Locate the cell with the specified text and output its [x, y] center coordinate. 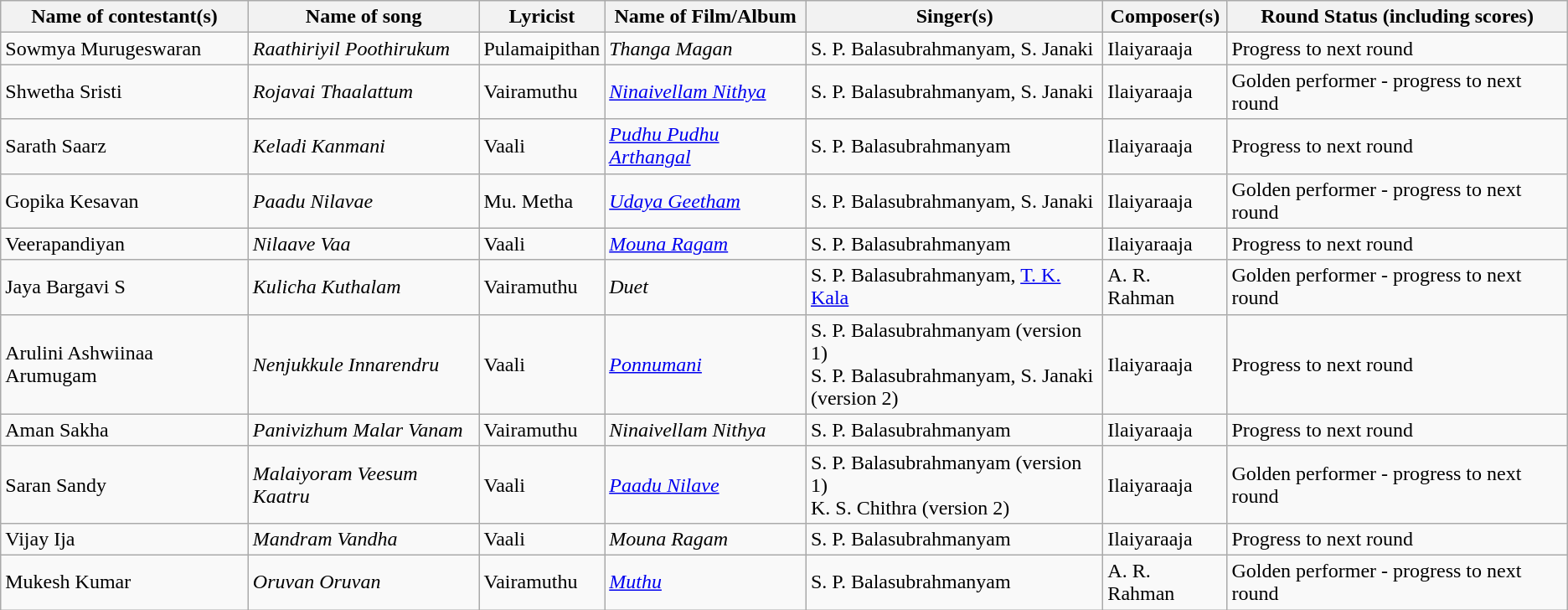
Sarath Saarz [125, 146]
Lyricist [542, 17]
Keladi Kanmani [364, 146]
Thanga Magan [705, 49]
Name of song [364, 17]
Nilaave Vaa [364, 244]
S. P. Balasubrahmanyam (version 1)K. S. Chithra (version 2) [954, 484]
Round Status (including scores) [1397, 17]
S. P. Balasubrahmanyam, T. K. Kala [954, 287]
Composer(s) [1165, 17]
Rojavai Thaalattum [364, 92]
Singer(s) [954, 17]
Aman Sakha [125, 430]
Udaya Geetham [705, 201]
Vijay Ija [125, 539]
Malaiyoram Veesum Kaatru [364, 484]
Ponnumani [705, 364]
Muthu [705, 582]
Panivizhum Malar Vanam [364, 430]
Name of contestant(s) [125, 17]
Kulicha Kuthalam [364, 287]
Pulamaipithan [542, 49]
Veerapandiyan [125, 244]
Sowmya Murugeswaran [125, 49]
Mandram Vandha [364, 539]
Oruvan Oruvan [364, 582]
Paadu Nilavae [364, 201]
Paadu Nilave [705, 484]
Saran Sandy [125, 484]
Name of Film/Album [705, 17]
Pudhu Pudhu Arthangal [705, 146]
Arulini Ashwiinaa Arumugam [125, 364]
Jaya Bargavi S [125, 287]
Duet [705, 287]
Mu. Metha [542, 201]
Nenjukkule Innarendru [364, 364]
Shwetha Sristi [125, 92]
S. P. Balasubrahmanyam (version 1)S. P. Balasubrahmanyam, S. Janaki(version 2) [954, 364]
Gopika Kesavan [125, 201]
Mukesh Kumar [125, 582]
Raathiriyil Poothirukum [364, 49]
